Output the [X, Y] coordinate of the center of the cell containing the given text.  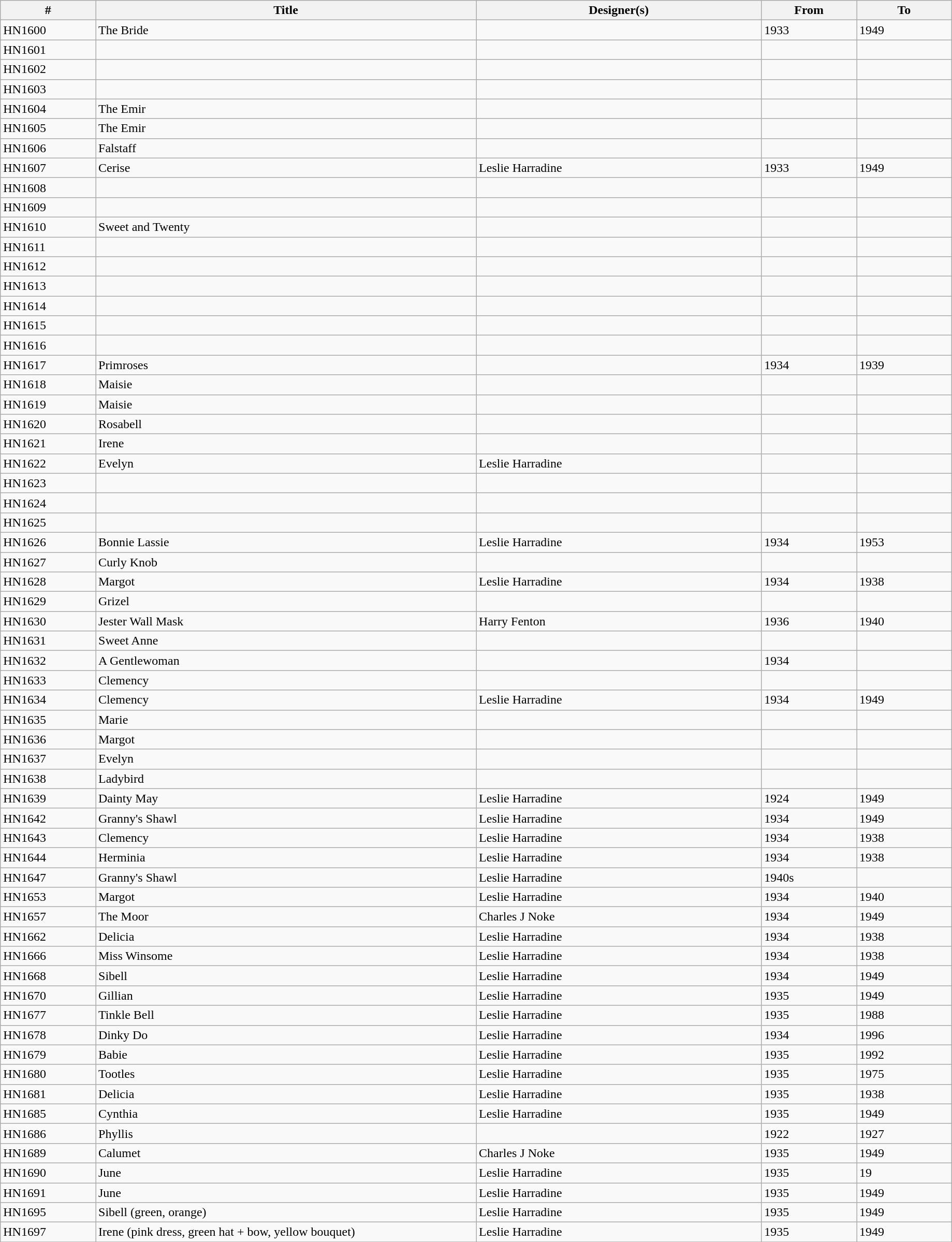
HN1618 [48, 385]
HN1637 [48, 759]
Herminia [286, 857]
HN1629 [48, 602]
HN1680 [48, 1074]
Calumet [286, 1153]
Irene (pink dress, green hat + bow, yellow bouquet) [286, 1232]
HN1670 [48, 996]
HN1616 [48, 345]
Cynthia [286, 1114]
Dinky Do [286, 1035]
HN1685 [48, 1114]
HN1643 [48, 838]
Curly Knob [286, 562]
Marie [286, 720]
HN1638 [48, 779]
HN1604 [48, 109]
HN1615 [48, 326]
HN1611 [48, 247]
HN1606 [48, 148]
Dainty May [286, 798]
HN1627 [48, 562]
HN1686 [48, 1133]
HN1633 [48, 680]
Tootles [286, 1074]
HN1601 [48, 50]
HN1644 [48, 857]
HN1632 [48, 661]
HN1613 [48, 286]
HN1607 [48, 168]
HN1617 [48, 365]
Harry Fenton [619, 621]
Sweet Anne [286, 641]
HN1631 [48, 641]
From [809, 10]
Ladybird [286, 779]
Miss Winsome [286, 956]
HN1600 [48, 30]
Cerise [286, 168]
Falstaff [286, 148]
Designer(s) [619, 10]
Sweet and Twenty [286, 227]
HN1695 [48, 1212]
HN1614 [48, 306]
1992 [904, 1055]
A Gentlewoman [286, 661]
1953 [904, 542]
1927 [904, 1133]
Rosabell [286, 424]
1996 [904, 1035]
To [904, 10]
1924 [809, 798]
HN1697 [48, 1232]
HN1662 [48, 937]
HN1622 [48, 463]
Gillian [286, 996]
HN1603 [48, 89]
Phyllis [286, 1133]
1940s [809, 878]
HN1624 [48, 503]
HN1626 [48, 542]
# [48, 10]
HN1679 [48, 1055]
HN1657 [48, 917]
HN1690 [48, 1173]
HN1608 [48, 187]
HN1605 [48, 128]
HN1677 [48, 1015]
HN1635 [48, 720]
HN1642 [48, 818]
HN1625 [48, 522]
HN1628 [48, 582]
1988 [904, 1015]
1939 [904, 365]
HN1639 [48, 798]
Babie [286, 1055]
The Bride [286, 30]
HN1681 [48, 1094]
HN1689 [48, 1153]
The Moor [286, 917]
Grizel [286, 602]
HN1653 [48, 897]
19 [904, 1173]
HN1602 [48, 69]
HN1610 [48, 227]
HN1647 [48, 878]
HN1691 [48, 1192]
Primroses [286, 365]
HN1666 [48, 956]
Jester Wall Mask [286, 621]
Irene [286, 444]
HN1678 [48, 1035]
Sibell (green, orange) [286, 1212]
HN1621 [48, 444]
Title [286, 10]
HN1634 [48, 700]
HN1609 [48, 207]
HN1668 [48, 976]
Sibell [286, 976]
Bonnie Lassie [286, 542]
1936 [809, 621]
Tinkle Bell [286, 1015]
HN1612 [48, 267]
HN1620 [48, 424]
HN1619 [48, 404]
HN1623 [48, 483]
HN1636 [48, 739]
1922 [809, 1133]
HN1630 [48, 621]
1975 [904, 1074]
